Return (X, Y) of the center of cell containing provided text 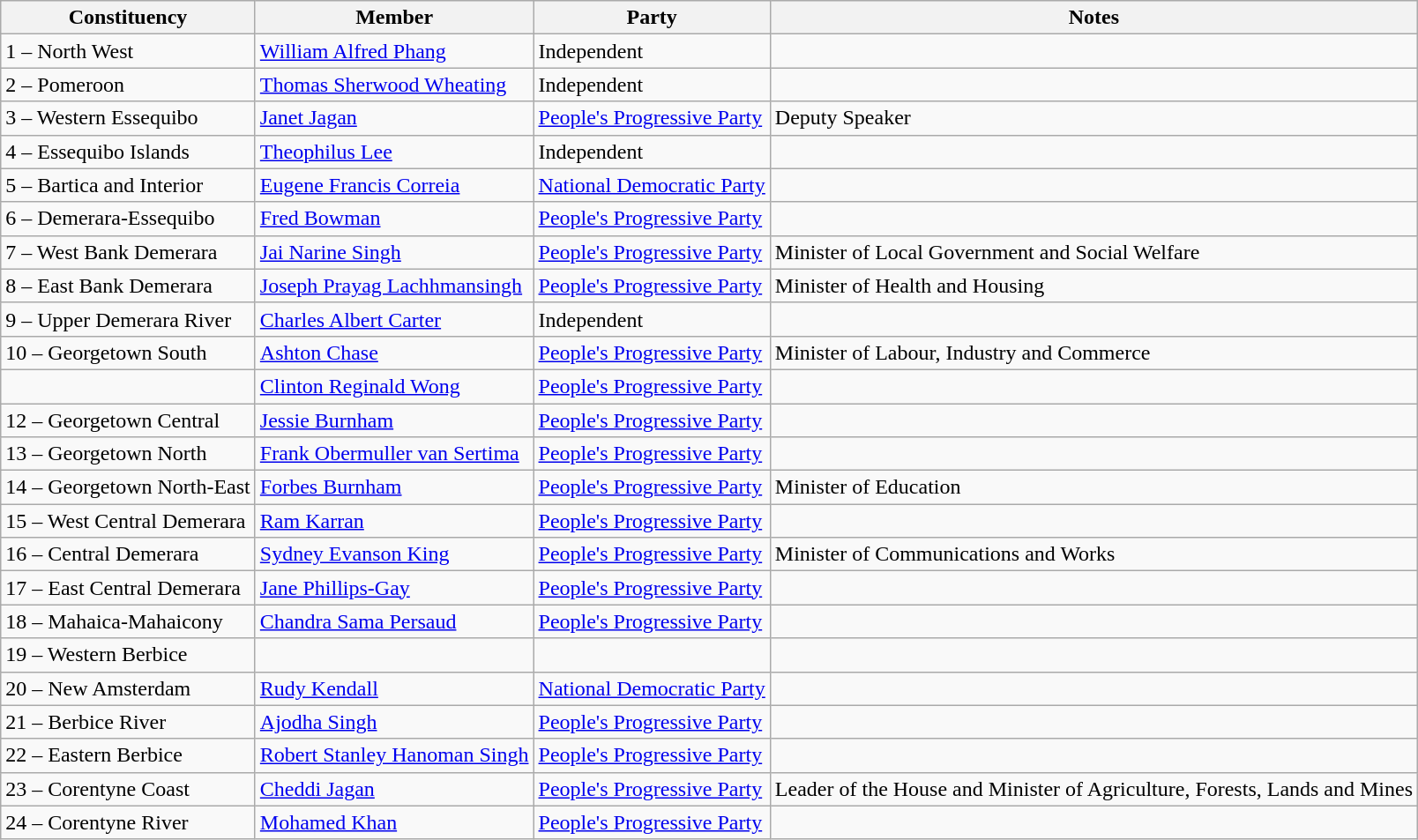
Minister of Health and Housing (1093, 286)
Deputy Speaker (1093, 118)
Clinton Reginald Wong (394, 386)
Constituency (129, 18)
Charles Albert Carter (394, 319)
Minister of Education (1093, 487)
Joseph Prayag Lachhmansingh (394, 286)
16 – Central Demerara (129, 554)
14 – Georgetown North-East (129, 487)
Thomas Sherwood Wheating (394, 85)
Member (394, 18)
Party (652, 18)
Leader of the House and Minister of Agriculture, Forests, Lands and Mines (1093, 789)
Ajodha Singh (394, 722)
Fred Bowman (394, 219)
6 – Demerara-Essequibo (129, 219)
10 – Georgetown South (129, 353)
9 – Upper Demerara River (129, 319)
Rudy Kendall (394, 688)
Minister of Local Government and Social Welfare (1093, 252)
17 – East Central Demerara (129, 588)
Mohamed Khan (394, 822)
15 – West Central Demerara (129, 521)
21 – Berbice River (129, 722)
18 – Mahaica-Mahaicony (129, 621)
Sydney Evanson King (394, 554)
Notes (1093, 18)
Eugene Francis Correia (394, 185)
Robert Stanley Hanoman Singh (394, 755)
5 – Bartica and Interior (129, 185)
Minister of Labour, Industry and Commerce (1093, 353)
William Alfred Phang (394, 51)
Theophilus Lee (394, 152)
20 – New Amsterdam (129, 688)
Chandra Sama Persaud (394, 621)
4 – Essequibo Islands (129, 152)
24 – Corentyne River (129, 822)
Forbes Burnham (394, 487)
Minister of Communications and Works (1093, 554)
19 – Western Berbice (129, 655)
Ashton Chase (394, 353)
Jai Narine Singh (394, 252)
Janet Jagan (394, 118)
13 – Georgetown North (129, 454)
12 – Georgetown Central (129, 420)
8 – East Bank Demerara (129, 286)
Frank Obermuller van Sertima (394, 454)
22 – Eastern Berbice (129, 755)
23 – Corentyne Coast (129, 789)
7 – West Bank Demerara (129, 252)
Ram Karran (394, 521)
Cheddi Jagan (394, 789)
Jessie Burnham (394, 420)
3 – Western Essequibo (129, 118)
Jane Phillips-Gay (394, 588)
1 – North West (129, 51)
2 – Pomeroon (129, 85)
